Return (X, Y) of the center of cell containing provided text 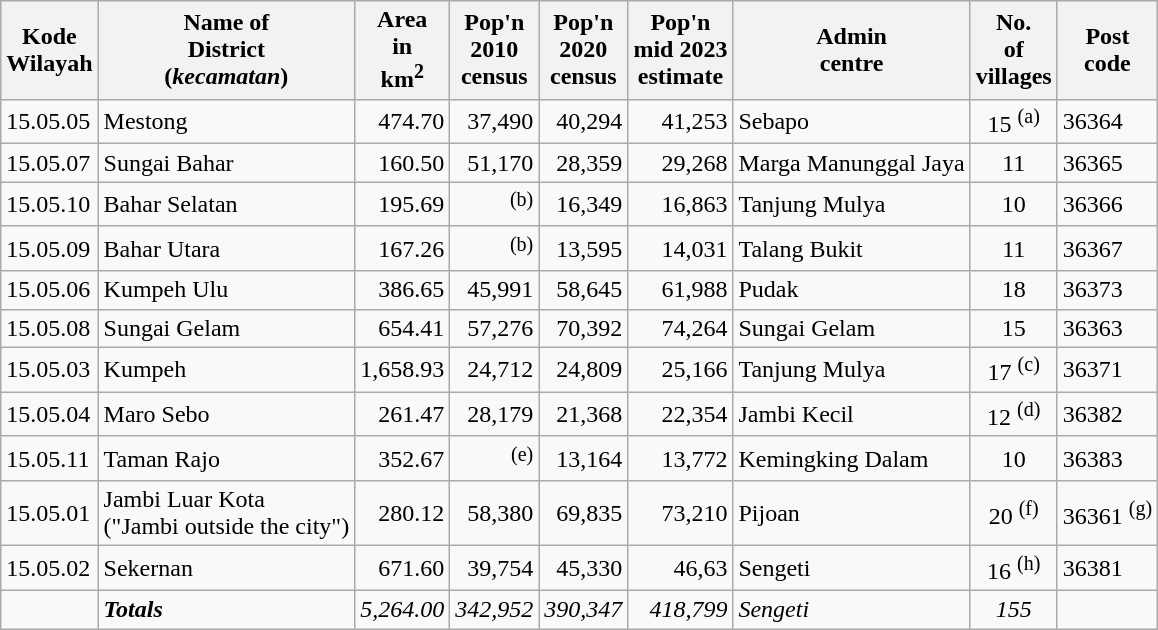
15 (1014, 328)
25,166 (680, 370)
15.05.03 (50, 370)
39,754 (494, 568)
15.05.06 (50, 290)
160.50 (402, 163)
Totals (226, 609)
74,264 (680, 328)
654.41 (402, 328)
16,863 (680, 204)
13,164 (584, 458)
41,253 (680, 122)
12 (d) (1014, 414)
36365 (1107, 163)
261.47 (402, 414)
342,952 (494, 609)
51,170 (494, 163)
36361 (g) (1107, 514)
24,712 (494, 370)
36381 (1107, 568)
36383 (1107, 458)
28,359 (584, 163)
Kumpeh (226, 370)
15.05.09 (50, 248)
155 (1014, 609)
(e) (494, 458)
195.69 (402, 204)
Kumpeh Ulu (226, 290)
Postcode (1107, 50)
70,392 (584, 328)
16,349 (584, 204)
15.05.08 (50, 328)
Areainkm2 (402, 50)
390,347 (584, 609)
Pop'n 2020census (584, 50)
Sungai Bahar (226, 163)
167.26 (402, 248)
37,490 (494, 122)
36371 (1107, 370)
15.05.04 (50, 414)
46,63 (680, 568)
Bahar Utara (226, 248)
36373 (1107, 290)
73,210 (680, 514)
Bahar Selatan (226, 204)
36367 (1107, 248)
69,835 (584, 514)
20 (f) (1014, 514)
21,368 (584, 414)
15.05.07 (50, 163)
386.65 (402, 290)
Sekernan (226, 568)
58,645 (584, 290)
13,595 (584, 248)
No. of villages (1014, 50)
18 (1014, 290)
36366 (1107, 204)
Pijoan (852, 514)
418,799 (680, 609)
36363 (1107, 328)
Pudak (852, 290)
352.67 (402, 458)
57,276 (494, 328)
15.05.10 (50, 204)
13,772 (680, 458)
61,988 (680, 290)
15 (a) (1014, 122)
Jambi Kecil (852, 414)
280.12 (402, 514)
28,179 (494, 414)
17 (c) (1014, 370)
1,658.93 (402, 370)
24,809 (584, 370)
Pop'n mid 2023estimate (680, 50)
Talang Bukit (852, 248)
58,380 (494, 514)
14,031 (680, 248)
474.70 (402, 122)
Kemingking Dalam (852, 458)
36364 (1107, 122)
Maro Sebo (226, 414)
671.60 (402, 568)
5,264.00 (402, 609)
Taman Rajo (226, 458)
Jambi Luar Kota ("Jambi outside the city") (226, 514)
Mestong (226, 122)
40,294 (584, 122)
15.05.01 (50, 514)
15.05.02 (50, 568)
36382 (1107, 414)
15.05.05 (50, 122)
Sebapo (852, 122)
16 (h) (1014, 568)
Marga Manunggal Jaya (852, 163)
Pop'n 2010census (494, 50)
Admin centre (852, 50)
22,354 (680, 414)
Name ofDistrict(kecamatan) (226, 50)
29,268 (680, 163)
45,991 (494, 290)
Kode Wilayah (50, 50)
45,330 (584, 568)
15.05.11 (50, 458)
